Locate the cell with the specified text and output its (x, y) center coordinate. 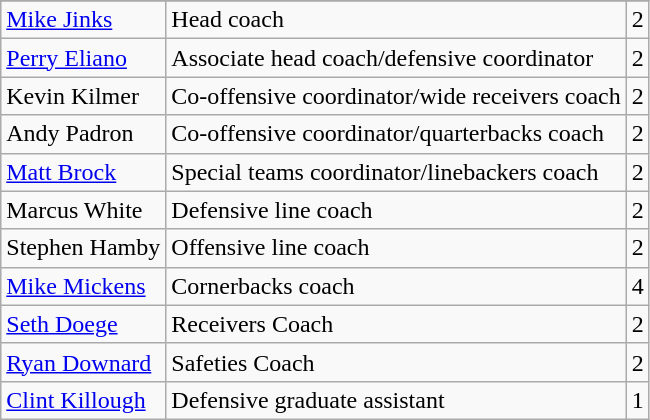
Special teams coordinator/linebackers coach (396, 172)
Offensive line coach (396, 248)
Defensive line coach (396, 210)
Mike Jinks (84, 20)
Kevin Kilmer (84, 96)
Co-offensive coordinator/wide receivers coach (396, 96)
Head coach (396, 20)
Stephen Hamby (84, 248)
Mike Mickens (84, 286)
Associate head coach/defensive coordinator (396, 58)
Clint Killough (84, 400)
Seth Doege (84, 324)
4 (638, 286)
Safeties Coach (396, 362)
Andy Padron (84, 134)
Co-offensive coordinator/quarterbacks coach (396, 134)
Defensive graduate assistant (396, 400)
Matt Brock (84, 172)
1 (638, 400)
Ryan Downard (84, 362)
Marcus White (84, 210)
Receivers Coach (396, 324)
Perry Eliano (84, 58)
Cornerbacks coach (396, 286)
